Output the (X, Y) coordinate of the center of the cell containing the given text.  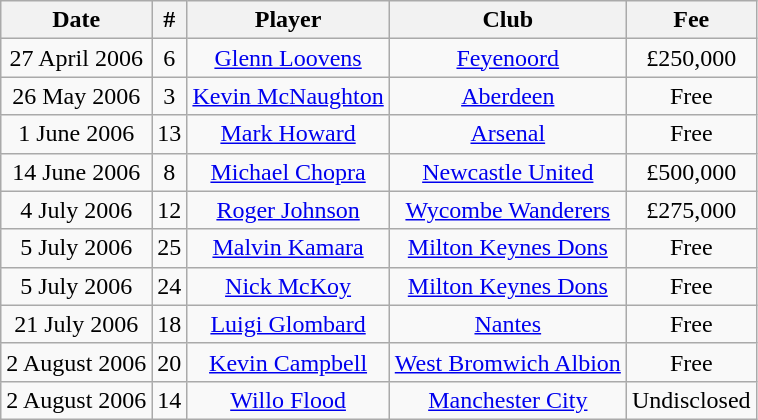
4 July 2006 (76, 210)
8 (170, 172)
Wycombe Wanderers (508, 210)
Willo Flood (288, 400)
27 April 2006 (76, 58)
£500,000 (691, 172)
Roger Johnson (288, 210)
Player (288, 20)
14 (170, 400)
26 May 2006 (76, 96)
Feyenoord (508, 58)
12 (170, 210)
24 (170, 286)
21 July 2006 (76, 324)
Nick McKoy (288, 286)
Fee (691, 20)
6 (170, 58)
Mark Howard (288, 134)
Aberdeen (508, 96)
Glenn Loovens (288, 58)
Arsenal (508, 134)
13 (170, 134)
Malvin Kamara (288, 248)
20 (170, 362)
Manchester City (508, 400)
18 (170, 324)
14 June 2006 (76, 172)
Kevin Campbell (288, 362)
Date (76, 20)
3 (170, 96)
# (170, 20)
Newcastle United (508, 172)
Michael Chopra (288, 172)
Club (508, 20)
Nantes (508, 324)
£275,000 (691, 210)
Luigi Glombard (288, 324)
West Bromwich Albion (508, 362)
£250,000 (691, 58)
Undisclosed (691, 400)
25 (170, 248)
Kevin McNaughton (288, 96)
1 June 2006 (76, 134)
